Capture the cell that displays the provided text and extract its (x, y) central coordinate. 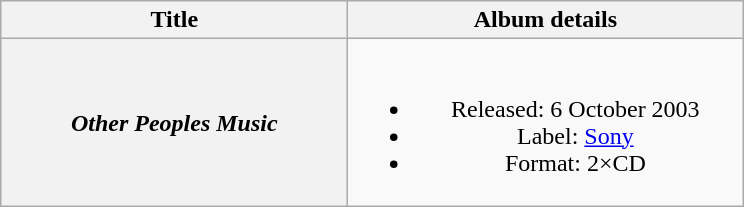
Released: 6 October 2003 Label: SonyFormat: 2×CD (546, 122)
Album details (546, 20)
Other Peoples Music (174, 122)
Title (174, 20)
